Search for the cell housing the specified text and yield its [x, y] center coordinate. 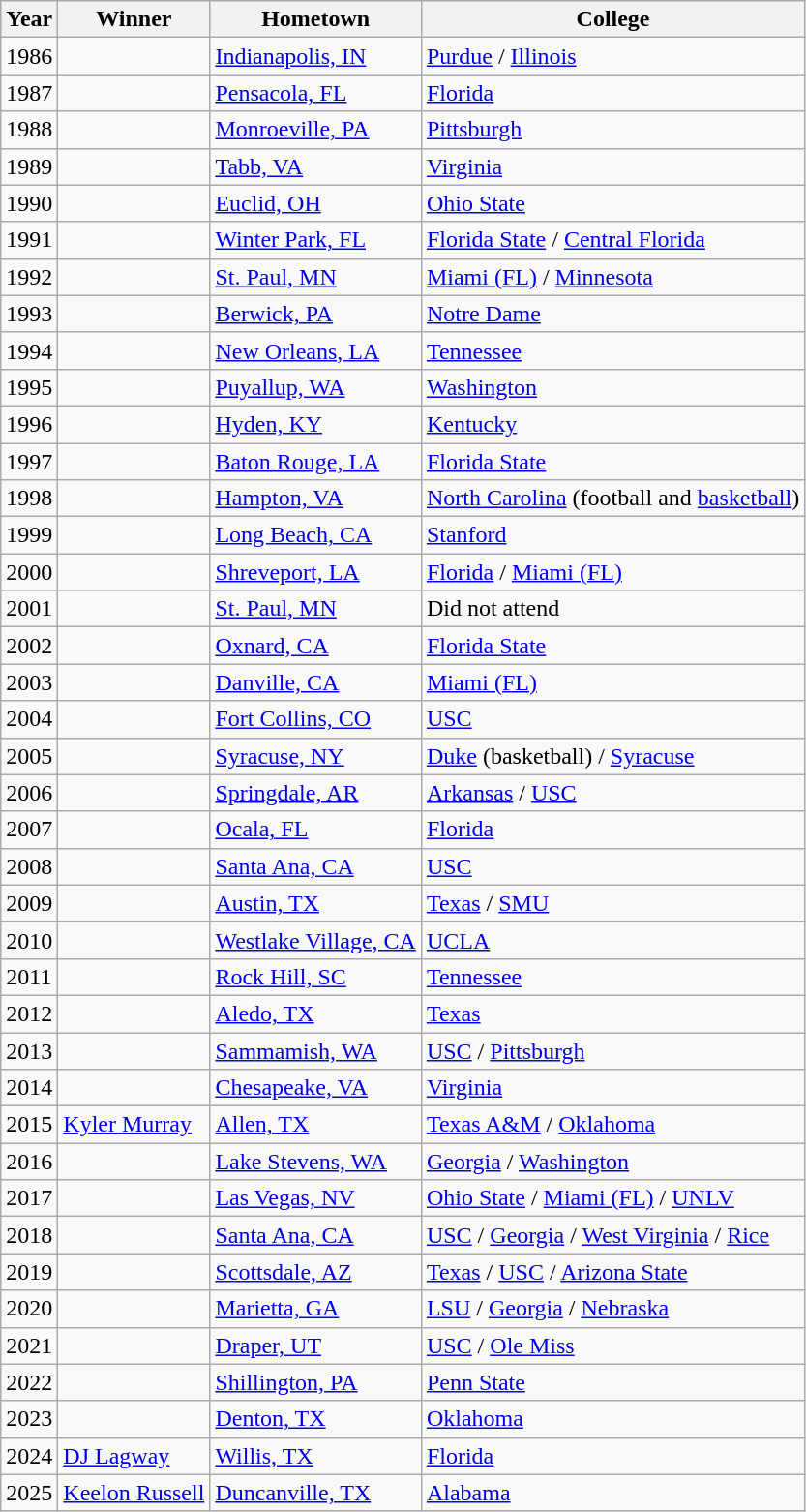
Las Vegas, NV [315, 1198]
2003 [29, 682]
Shillington, PA [315, 1382]
2019 [29, 1272]
Stanford [612, 535]
1997 [29, 462]
Ohio State [612, 203]
Pensacola, FL [315, 93]
USC / Pittsburgh [612, 1050]
Danville, CA [315, 682]
Long Beach, CA [315, 535]
1996 [29, 424]
Kyler Murray [134, 1125]
Ocala, FL [315, 830]
Kentucky [612, 424]
2020 [29, 1309]
Keelon Russell [134, 1493]
2011 [29, 977]
1988 [29, 130]
2018 [29, 1235]
1987 [29, 93]
North Carolina (football and basketball) [612, 499]
Scottsdale, AZ [315, 1272]
2025 [29, 1493]
Puyallup, WA [315, 387]
Pittsburgh [612, 130]
1991 [29, 240]
Indianapolis, IN [315, 56]
Texas A&M / Oklahoma [612, 1125]
Rock Hill, SC [315, 977]
Draper, UT [315, 1346]
Duncanville, TX [315, 1493]
2002 [29, 646]
Austin, TX [315, 903]
2015 [29, 1125]
College [612, 19]
Oxnard, CA [315, 646]
Alabama [612, 1493]
Penn State [612, 1382]
2013 [29, 1050]
2001 [29, 609]
Winter Park, FL [315, 240]
Duke (basketball) / Syracuse [612, 756]
Year [29, 19]
Springdale, AR [315, 793]
DJ Lagway [134, 1456]
Sammamish, WA [315, 1050]
1999 [29, 535]
2024 [29, 1456]
2000 [29, 572]
Allen, TX [315, 1125]
Oklahoma [612, 1419]
Monroeville, PA [315, 130]
Ohio State / Miami (FL) / UNLV [612, 1198]
Aledo, TX [315, 1013]
USC / Georgia / West Virginia / Rice [612, 1235]
Texas [612, 1013]
Georgia / Washington [612, 1162]
Texas / USC / Arizona State [612, 1272]
Denton, TX [315, 1419]
Tabb, VA [315, 166]
UCLA [612, 940]
Lake Stevens, WA [315, 1162]
Fort Collins, CO [315, 719]
1990 [29, 203]
2009 [29, 903]
Hampton, VA [315, 499]
Baton Rouge, LA [315, 462]
Did not attend [612, 609]
New Orleans, LA [315, 350]
1995 [29, 387]
2022 [29, 1382]
USC / Ole Miss [612, 1346]
Miami (FL) [612, 682]
LSU / Georgia / Nebraska [612, 1309]
1992 [29, 277]
2021 [29, 1346]
Hyden, KY [315, 424]
2006 [29, 793]
2014 [29, 1088]
Hometown [315, 19]
2017 [29, 1198]
Notre Dame [612, 314]
Euclid, OH [315, 203]
Purdue / Illinois [612, 56]
Chesapeake, VA [315, 1088]
1993 [29, 314]
Arkansas / USC [612, 793]
Shreveport, LA [315, 572]
Westlake Village, CA [315, 940]
Florida State / Central Florida [612, 240]
2023 [29, 1419]
Washington [612, 387]
1986 [29, 56]
Willis, TX [315, 1456]
2005 [29, 756]
Texas / SMU [612, 903]
1998 [29, 499]
Miami (FL) / Minnesota [612, 277]
Florida / Miami (FL) [612, 572]
2016 [29, 1162]
2007 [29, 830]
2010 [29, 940]
2012 [29, 1013]
Marietta, GA [315, 1309]
Syracuse, NY [315, 756]
Winner [134, 19]
Berwick, PA [315, 314]
1994 [29, 350]
1989 [29, 166]
2004 [29, 719]
2008 [29, 866]
